Detect which cell encompasses the target text, then output its [X, Y] center coordinate. 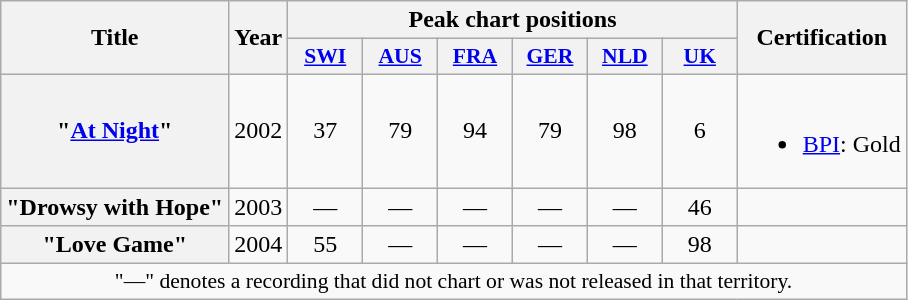
NLD [624, 57]
2002 [258, 130]
"At Night" [115, 130]
Peak chart positions [512, 20]
94 [476, 130]
2004 [258, 245]
UK [700, 57]
BPI: Gold [822, 130]
AUS [400, 57]
"Drowsy with Hope" [115, 207]
Title [115, 38]
55 [326, 245]
FRA [476, 57]
46 [700, 207]
SWI [326, 57]
Year [258, 38]
6 [700, 130]
37 [326, 130]
"—" denotes a recording that did not chart or was not released in that territory. [454, 282]
GER [550, 57]
"Love Game" [115, 245]
2003 [258, 207]
Certification [822, 38]
